Scan for the cell matching the given text and deliver its [X, Y] coordinate at center. 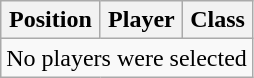
No players were selected [127, 58]
Player [141, 20]
Position [50, 20]
Class [218, 20]
